Provide the (X, Y) coordinate of the cell's center where the given text is located.  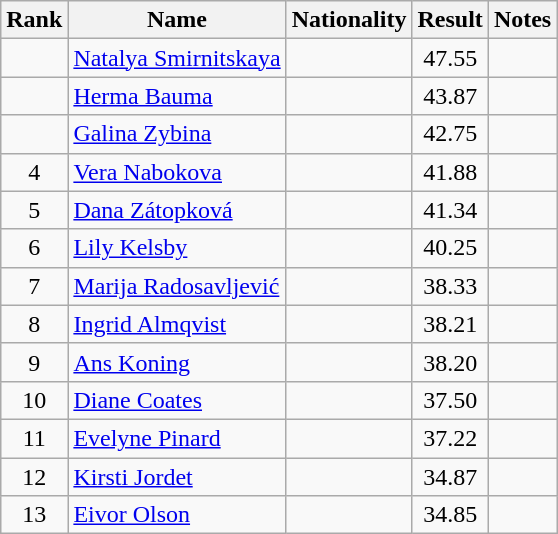
Ans Koning (177, 362)
Marija Radosavljević (177, 286)
11 (34, 438)
7 (34, 286)
Diane Coates (177, 400)
40.25 (450, 248)
Lily Kelsby (177, 248)
8 (34, 324)
Kirsti Jordet (177, 477)
Natalya Smirnitskaya (177, 58)
38.21 (450, 324)
6 (34, 248)
38.20 (450, 362)
Ingrid Almqvist (177, 324)
37.22 (450, 438)
38.33 (450, 286)
4 (34, 172)
Vera Nabokova (177, 172)
43.87 (450, 96)
Name (177, 20)
Eivor Olson (177, 515)
13 (34, 515)
10 (34, 400)
Result (450, 20)
41.34 (450, 210)
Galina Zybina (177, 134)
34.85 (450, 515)
34.87 (450, 477)
47.55 (450, 58)
Herma Bauma (177, 96)
Nationality (349, 20)
Dana Zátopková (177, 210)
Notes (522, 20)
Rank (34, 20)
9 (34, 362)
5 (34, 210)
Evelyne Pinard (177, 438)
12 (34, 477)
37.50 (450, 400)
41.88 (450, 172)
42.75 (450, 134)
